Determine the (x, y) coordinate at the center of the cell enclosing the given text.  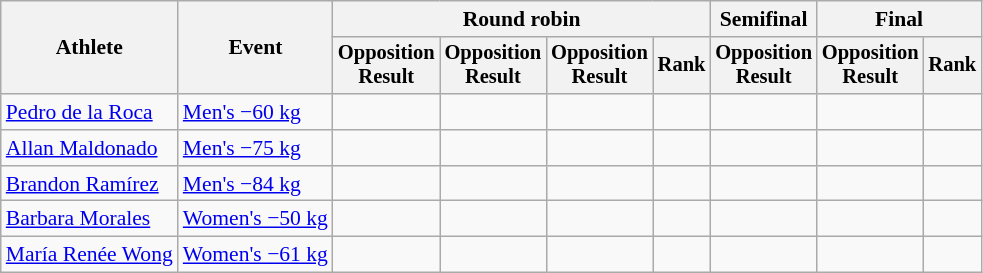
Event (256, 48)
Men's −60 kg (256, 112)
Final (899, 19)
María Renée Wong (90, 255)
Athlete (90, 48)
Men's −75 kg (256, 148)
Allan Maldonado (90, 148)
Women's −61 kg (256, 255)
Barbara Morales (90, 219)
Round robin (522, 19)
Pedro de la Roca (90, 112)
Men's −84 kg (256, 184)
Women's −50 kg (256, 219)
Semifinal (764, 19)
Brandon Ramírez (90, 184)
